Locate the cell with the specified text and output its (X, Y) center coordinate. 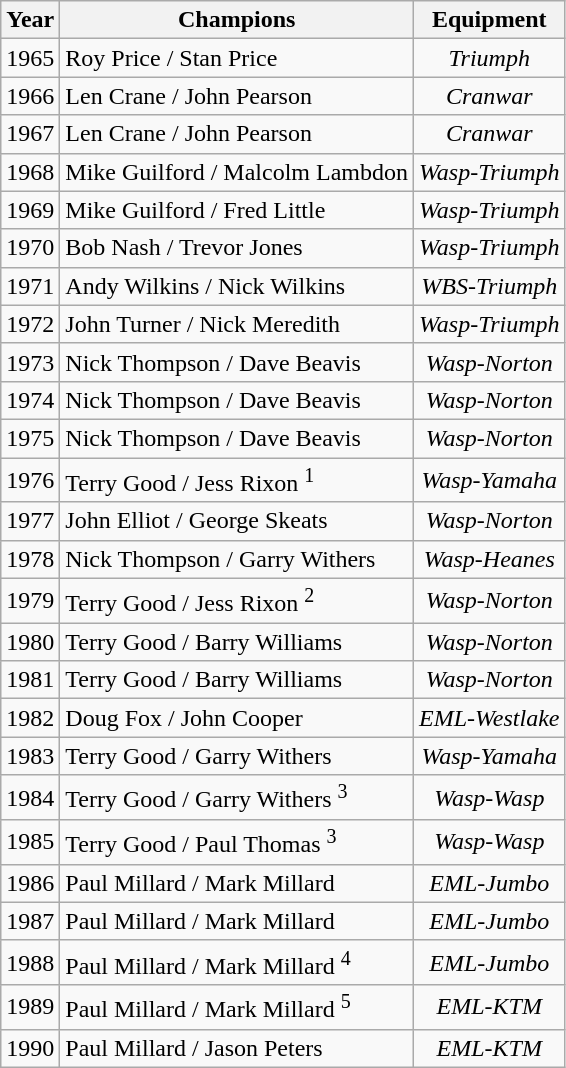
1986 (30, 883)
1988 (30, 962)
Triumph (489, 58)
Wasp-Heanes (489, 559)
John Elliot / George Skeats (237, 521)
Mike Guilford / Malcolm Lambdon (237, 172)
1977 (30, 521)
Doug Fox / John Cooper (237, 718)
EML-Westlake (489, 718)
Terry Good / Jess Rixon 2 (237, 600)
1970 (30, 248)
Paul Millard / Jason Peters (237, 1048)
1980 (30, 642)
Equipment (489, 20)
Roy Price / Stan Price (237, 58)
1981 (30, 680)
1973 (30, 362)
1978 (30, 559)
Paul Millard / Mark Millard 5 (237, 1008)
1972 (30, 324)
1979 (30, 600)
1971 (30, 286)
Nick Thompson / Garry Withers (237, 559)
1968 (30, 172)
1966 (30, 96)
Terry Good / Paul Thomas 3 (237, 842)
Terry Good / Garry Withers 3 (237, 798)
1982 (30, 718)
WBS-Triumph (489, 286)
Andy Wilkins / Nick Wilkins (237, 286)
Mike Guilford / Fred Little (237, 210)
1975 (30, 438)
Paul Millard / Mark Millard 4 (237, 962)
1967 (30, 134)
1965 (30, 58)
1989 (30, 1008)
1983 (30, 756)
Year (30, 20)
1987 (30, 921)
1985 (30, 842)
Terry Good / Garry Withers (237, 756)
1974 (30, 400)
Terry Good / Jess Rixon 1 (237, 480)
John Turner / Nick Meredith (237, 324)
1984 (30, 798)
Champions (237, 20)
1976 (30, 480)
1990 (30, 1048)
Bob Nash / Trevor Jones (237, 248)
1969 (30, 210)
